Locate the cell with the specified text and output its [x, y] center coordinate. 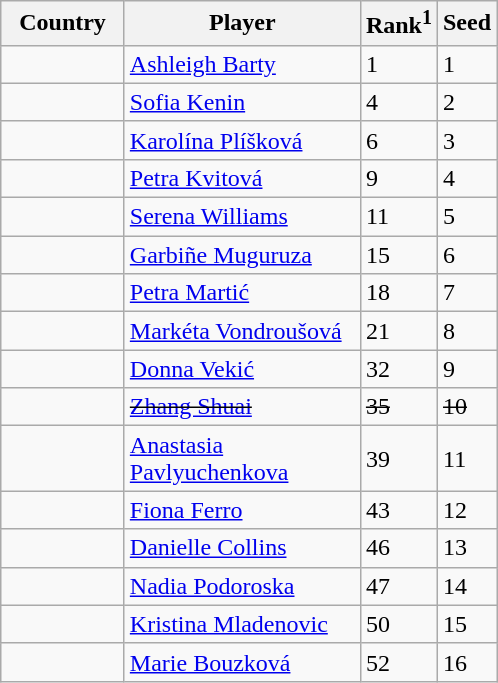
12 [466, 510]
Kristina Mladenovic [242, 624]
Markéta Vondroušová [242, 331]
Rank1 [398, 24]
21 [398, 331]
Nadia Podoroska [242, 586]
Anastasia Pavlyuchenkova [242, 458]
13 [466, 548]
Seed [466, 24]
Serena Williams [242, 217]
Sofia Kenin [242, 102]
Karolína Plíšková [242, 140]
Danielle Collins [242, 548]
5 [466, 217]
Donna Vekić [242, 369]
52 [398, 662]
Ashleigh Barty [242, 64]
50 [398, 624]
47 [398, 586]
Zhang Shuai [242, 407]
Fiona Ferro [242, 510]
2 [466, 102]
32 [398, 369]
Country [63, 24]
Garbiñe Muguruza [242, 255]
18 [398, 293]
Petra Kvitová [242, 178]
Petra Martić [242, 293]
3 [466, 140]
Marie Bouzková [242, 662]
7 [466, 293]
8 [466, 331]
39 [398, 458]
14 [466, 586]
35 [398, 407]
Player [242, 24]
46 [398, 548]
10 [466, 407]
16 [466, 662]
43 [398, 510]
